Pinpoint the cell where the given text exists, returning its (X, Y) midpoint coordinate. 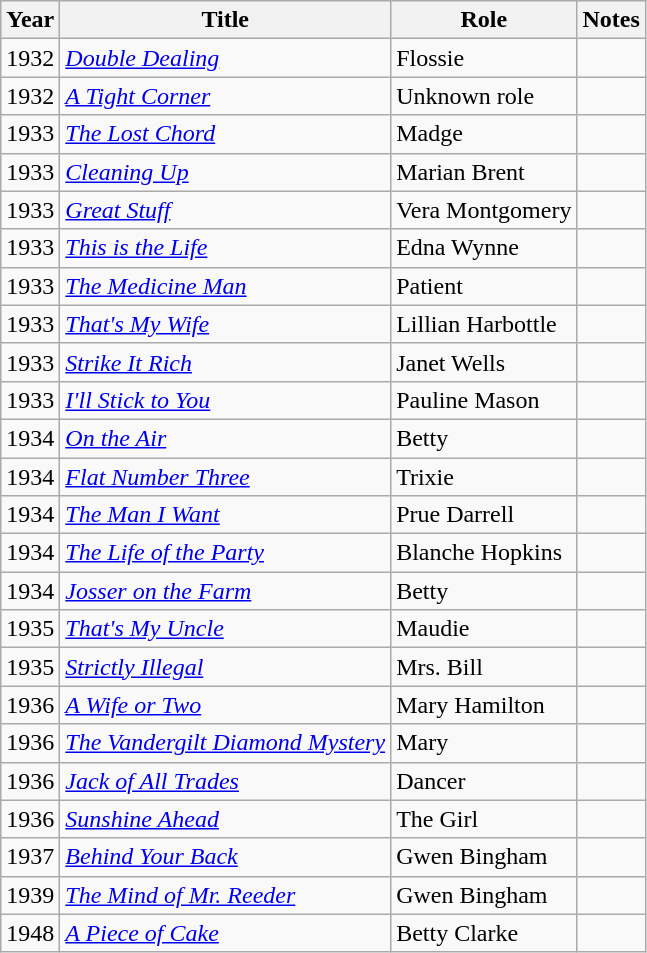
Cleaning Up (226, 172)
The Mind of Mr. Reeder (226, 895)
Janet Wells (484, 362)
The Medicine Man (226, 286)
Trixie (484, 477)
Double Dealing (226, 58)
This is the Life (226, 248)
Year (30, 20)
Mrs. Bill (484, 667)
Maudie (484, 629)
Flossie (484, 58)
Betty Clarke (484, 933)
Strictly Illegal (226, 667)
The Life of the Party (226, 553)
On the Air (226, 438)
1937 (30, 857)
The Lost Chord (226, 134)
Title (226, 20)
Vera Montgomery (484, 210)
Patient (484, 286)
1939 (30, 895)
Behind Your Back (226, 857)
Edna Wynne (484, 248)
That's My Wife (226, 324)
Role (484, 20)
Strike It Rich (226, 362)
I'll Stick to You (226, 400)
The Man I Want (226, 515)
Great Stuff (226, 210)
The Vandergilt Diamond Mystery (226, 743)
Notes (611, 20)
A Piece of Cake (226, 933)
Madge (484, 134)
Dancer (484, 781)
Josser on the Farm (226, 591)
The Girl (484, 819)
Prue Darrell (484, 515)
A Wife or Two (226, 705)
Jack of All Trades (226, 781)
Flat Number Three (226, 477)
Marian Brent (484, 172)
A Tight Corner (226, 96)
Blanche Hopkins (484, 553)
Sunshine Ahead (226, 819)
Lillian Harbottle (484, 324)
That's My Uncle (226, 629)
Mary Hamilton (484, 705)
Mary (484, 743)
1948 (30, 933)
Pauline Mason (484, 400)
Unknown role (484, 96)
